For the text-containing cell, return its midpoint in (x, y) coordinate format. 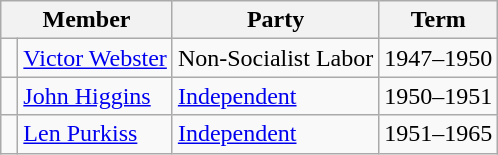
1947–1950 (438, 58)
Party (275, 20)
1950–1951 (438, 96)
Term (438, 20)
Victor Webster (96, 58)
1951–1965 (438, 134)
Non-Socialist Labor (275, 58)
Len Purkiss (96, 134)
Member (87, 20)
John Higgins (96, 96)
